Find where the given text appears and provide that cell's center as [X, Y] coordinate. 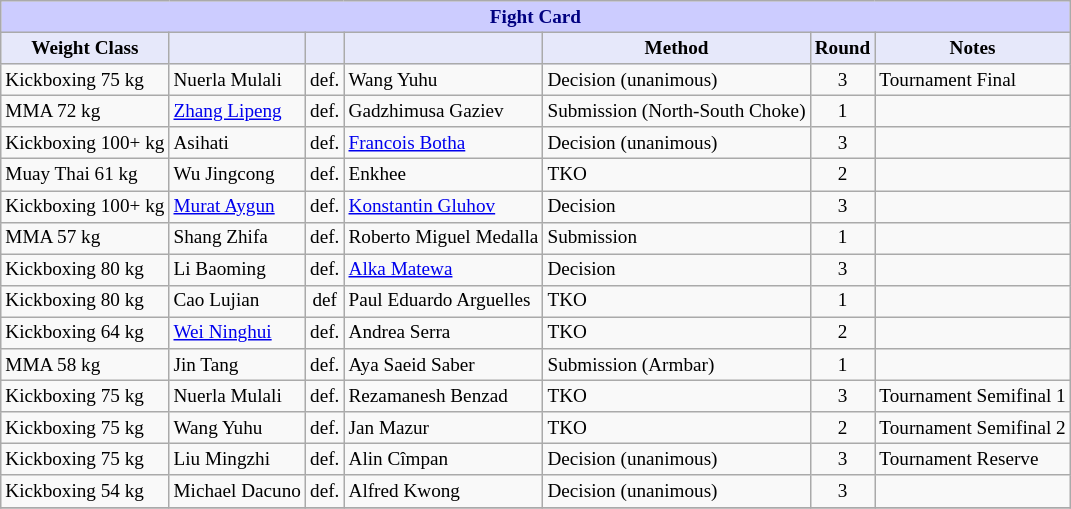
Alka Matewa [444, 270]
Wei Ninghui [238, 333]
MMA 72 kg [85, 111]
Submission (Armbar) [676, 365]
Kickboxing 54 kg [85, 491]
Zhang Lipeng [238, 111]
MMA 58 kg [85, 365]
Submission (North-South Choke) [676, 111]
Jan Mazur [444, 428]
Cao Lujian [238, 301]
Jin Tang [238, 365]
Paul Eduardo Arguelles [444, 301]
Roberto Miguel Medalla [444, 238]
Konstantin Gluhov [444, 206]
Liu Mingzhi [238, 460]
Li Baoming [238, 270]
Asihati [238, 143]
Alin Cîmpan [444, 460]
Rezamanesh Benzad [444, 396]
Wu Jingcong [238, 175]
Francois Botha [444, 143]
MMA 57 kg [85, 238]
Shang Zhifa [238, 238]
Andrea Serra [444, 333]
Kickboxing 64 kg [85, 333]
Alfred Kwong [444, 491]
Tournament Semifinal 2 [972, 428]
Submission [676, 238]
Gadzhimusa Gaziev [444, 111]
Enkhee [444, 175]
Muay Thai 61 kg [85, 175]
Tournament Final [972, 80]
Tournament Reserve [972, 460]
Notes [972, 48]
def [324, 301]
Round [842, 48]
Murat Aygun [238, 206]
Fight Card [536, 17]
Method [676, 48]
Weight Class [85, 48]
Michael Dacuno [238, 491]
Tournament Semifinal 1 [972, 396]
Aya Saeid Saber [444, 365]
